Find where the given text appears and provide that cell's center as [x, y] coordinate. 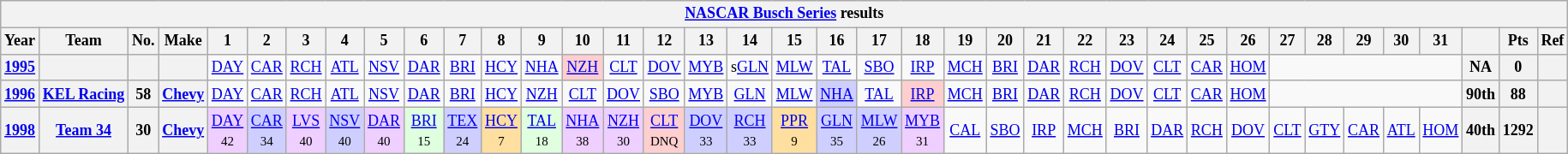
CAL [965, 130]
4 [344, 41]
NSV40 [344, 130]
Year [21, 41]
Pts [1518, 41]
LVS40 [306, 130]
Team 34 [83, 130]
NASCAR Busch Series results [785, 14]
11 [624, 41]
22 [1085, 41]
10 [583, 41]
7 [463, 41]
TAL18 [542, 130]
27 [1287, 41]
NHA38 [583, 130]
14 [751, 41]
31 [1441, 41]
12 [664, 41]
6 [423, 41]
No. [144, 41]
1998 [21, 130]
90th [1481, 94]
RCH33 [751, 130]
KEL Racing [83, 94]
CLTDNQ [664, 130]
GTY [1325, 130]
29 [1364, 41]
DAY42 [227, 130]
40th [1481, 130]
GLN35 [837, 130]
1 [227, 41]
PPR9 [793, 130]
HCY7 [502, 130]
21 [1044, 41]
CAR34 [267, 130]
5 [384, 41]
25 [1207, 41]
NZH30 [624, 130]
DOV33 [706, 130]
58 [144, 94]
28 [1325, 41]
NA [1481, 67]
9 [542, 41]
1996 [21, 94]
18 [923, 41]
Ref [1553, 41]
26 [1248, 41]
0 [1518, 67]
MYB31 [923, 130]
DAR40 [384, 130]
Team [83, 41]
17 [879, 41]
16 [837, 41]
20 [1005, 41]
15 [793, 41]
GLN [751, 94]
2 [267, 41]
BRI15 [423, 130]
23 [1127, 41]
Make [183, 41]
88 [1518, 94]
TEX24 [463, 130]
19 [965, 41]
8 [502, 41]
1292 [1518, 130]
24 [1167, 41]
13 [706, 41]
1995 [21, 67]
MLW26 [879, 130]
sGLN [751, 67]
3 [306, 41]
